Scan for the cell matching the given text and deliver its [x, y] coordinate at center. 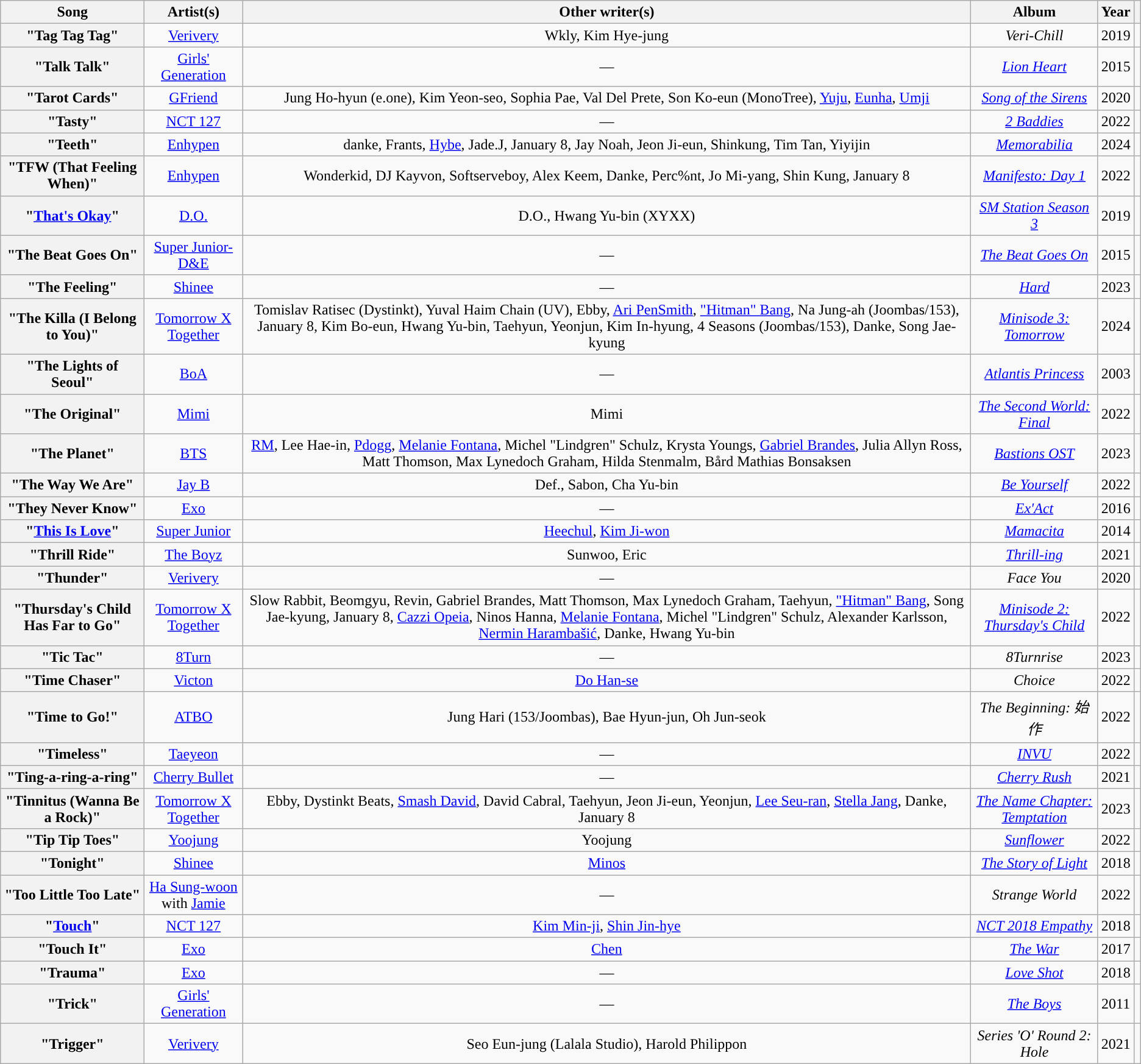
Ex'Act [1034, 508]
"Tasty" [73, 121]
Kim Min-ji, Shin Jin-hye [607, 926]
"Touch It" [73, 949]
The Second World: Final [1034, 413]
2 Baddies [1034, 121]
Hard [1034, 286]
"Time Chaser" [73, 680]
Jung Ho-hyun (e.one), Kim Yeon-seo, Sophia Pae, Val Del Prete, Son Ko-eun (MonoTree), Yuju, Eunha, Umji [607, 98]
Do Han-se [607, 680]
Super Junior [194, 531]
Ebby, Dystinkt Beats, Smash David, David Cabral, Taehyun, Jeon Ji-eun, Yeonjun, Lee Seu-ran, Stella Jang, Danke, January 8 [607, 808]
Love Shot [1034, 973]
SM Station Season 3 [1034, 216]
The Boys [1034, 1004]
Sunwoo, Eric [607, 555]
Heechul, Kim Ji-won [607, 531]
The Story of Light [1034, 863]
"Trick" [73, 1004]
The War [1034, 949]
Taeyeon [194, 754]
Series 'O' Round 2: Hole [1034, 1043]
"Too Little Too Late" [73, 895]
2014 [1115, 531]
Mamacita [1034, 531]
Lion Heart [1034, 67]
The Boyz [194, 555]
ATBO [194, 717]
"The Feeling" [73, 286]
"Ting-a-ring-a-ring" [73, 777]
Wkly, Kim Hye-jung [607, 35]
"Trauma" [73, 973]
Be Yourself [1034, 485]
Minos [607, 863]
"This Is Love" [73, 531]
NCT 2018 Empathy [1034, 926]
"That's Okay" [73, 216]
"Time to Go!" [73, 717]
Memorabilia [1034, 144]
Jung Hari (153/Joombas), Bae Hyun-jun, Oh Jun-seok [607, 717]
Bastions OST [1034, 453]
Year [1115, 12]
"Thursday's Child Has Far to Go" [73, 617]
"The Way We Are" [73, 485]
The Beat Goes On [1034, 255]
2011 [1115, 1004]
Victon [194, 680]
Face You [1034, 578]
8Turn [194, 657]
The Name Chapter: Temptation [1034, 808]
Ha Sung-woon with Jamie [194, 895]
"Touch" [73, 926]
Atlantis Princess [1034, 374]
"Teeth" [73, 144]
"Timeless" [73, 754]
"The Planet" [73, 453]
Thrill-ing [1034, 555]
2003 [1115, 374]
"Tic Tac" [73, 657]
"Tip Tip Toes" [73, 840]
GFriend [194, 98]
Jay B [194, 485]
"TFW (That Feeling When)" [73, 176]
2016 [1115, 508]
BTS [194, 453]
"Tonight" [73, 863]
Artist(s) [194, 12]
Song [73, 12]
Minisode 3: Tomorrow [1034, 326]
"Thunder" [73, 578]
D.O. [194, 216]
"Trigger" [73, 1043]
D.O., Hwang Yu-bin (XYXX) [607, 216]
"The Killa (I Belong to You)" [73, 326]
"The Original" [73, 413]
"Tarot Cards" [73, 98]
Album [1034, 12]
"Tag Tag Tag" [73, 35]
"The Beat Goes On" [73, 255]
"Talk Talk" [73, 67]
Wonderkid, DJ Kayvon, Softserveboy, Alex Keem, Danke, Perc%nt, Jo Mi-yang, Shin Kung, January 8 [607, 176]
"Thrill Ride" [73, 555]
Strange World [1034, 895]
danke, Frants, Hybe, Jade.J, January 8, Jay Noah, Jeon Ji-eun, Shinkung, Tim Tan, Yiyijin [607, 144]
Def., Sabon, Cha Yu-bin [607, 485]
Song of the Sirens [1034, 98]
INVU [1034, 754]
Choice [1034, 680]
Veri-Chill [1034, 35]
8Turnrise [1034, 657]
"Tinnitus (Wanna Be a Rock)" [73, 808]
Cherry Bullet [194, 777]
The Beginning: 始作 [1034, 717]
BoA [194, 374]
2017 [1115, 949]
Seo Eun-jung (Lalala Studio), Harold Philippon [607, 1043]
"The Lights of Seoul" [73, 374]
Sunflower [1034, 840]
"They Never Know" [73, 508]
Chen [607, 949]
Cherry Rush [1034, 777]
Super Junior-D&E [194, 255]
Minisode 2: Thursday's Child [1034, 617]
Manifesto: Day 1 [1034, 176]
Other writer(s) [607, 12]
